Scan for the cell matching the given text and deliver its (X, Y) coordinate at center. 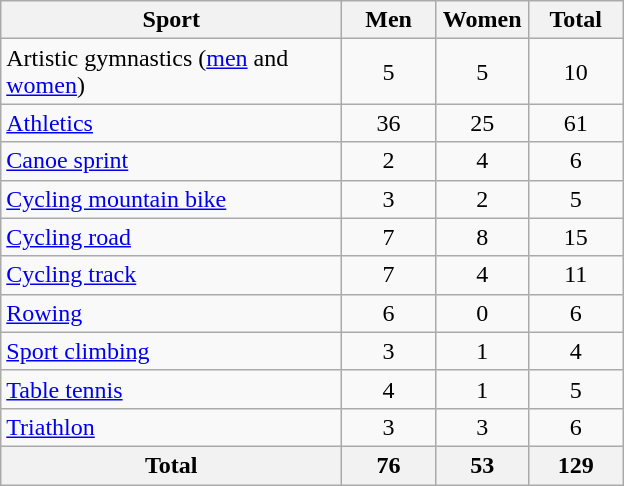
Women (482, 20)
Table tennis (172, 389)
25 (482, 123)
Men (389, 20)
36 (389, 123)
Sport (172, 20)
Athletics (172, 123)
76 (389, 465)
Cycling track (172, 275)
15 (576, 237)
10 (576, 72)
129 (576, 465)
Cycling mountain bike (172, 199)
Cycling road (172, 237)
61 (576, 123)
Triathlon (172, 427)
0 (482, 313)
Rowing (172, 313)
Artistic gymnastics (men and women) (172, 72)
8 (482, 237)
Canoe sprint (172, 161)
53 (482, 465)
Sport climbing (172, 351)
11 (576, 275)
